Determine the (x, y) coordinate at the center of the cell enclosing the given text.  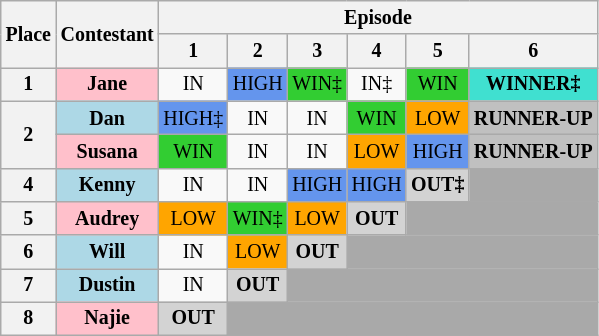
WINNER‡ (533, 84)
Place (28, 34)
HIGH‡ (194, 118)
Jane (108, 84)
Dustin (108, 286)
Will (108, 252)
Dan (108, 118)
Audrey (108, 218)
Najie (108, 318)
Contestant (108, 34)
7 (28, 286)
Kenny (108, 184)
IN‡ (376, 84)
8 (28, 318)
3 (316, 52)
Susana (108, 152)
OUT‡ (438, 184)
Episode (378, 18)
